From the cell containing the given text, extract its center point as (X, Y) coordinate. 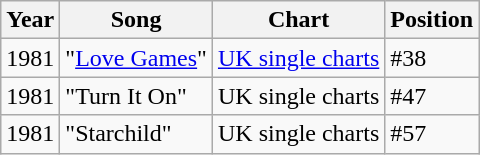
#57 (432, 134)
Song (136, 20)
Year (30, 20)
#47 (432, 96)
"Turn It On" (136, 96)
Position (432, 20)
"Starchild" (136, 134)
"Love Games" (136, 58)
#38 (432, 58)
Chart (298, 20)
